From the cell containing the given text, extract its center point as [x, y] coordinate. 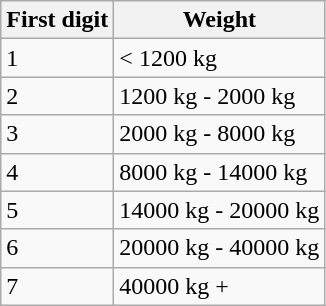
6 [58, 248]
40000 kg + [220, 286]
1 [58, 58]
20000 kg - 40000 kg [220, 248]
4 [58, 172]
3 [58, 134]
14000 kg - 20000 kg [220, 210]
2 [58, 96]
7 [58, 286]
< 1200 kg [220, 58]
5 [58, 210]
8000 kg - 14000 kg [220, 172]
First digit [58, 20]
1200 kg - 2000 kg [220, 96]
2000 kg - 8000 kg [220, 134]
Weight [220, 20]
